Return [x, y] of the center of cell containing provided text 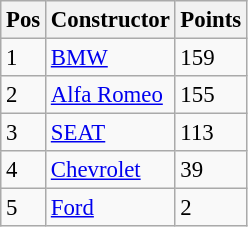
Chevrolet [111, 170]
113 [210, 133]
SEAT [111, 133]
Points [210, 20]
Constructor [111, 20]
Pos [24, 20]
4 [24, 170]
3 [24, 133]
155 [210, 95]
Alfa Romeo [111, 95]
BMW [111, 58]
39 [210, 170]
Ford [111, 208]
5 [24, 208]
159 [210, 58]
1 [24, 58]
